Return the [X, Y] coordinate for the center point of the cell that contains the specified text.  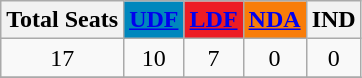
IND [334, 20]
Total Seats [62, 20]
7 [214, 58]
10 [154, 58]
UDF [154, 20]
LDF [214, 20]
17 [62, 58]
NDA [274, 20]
